Find where the given text appears and provide that cell's center as (x, y) coordinate. 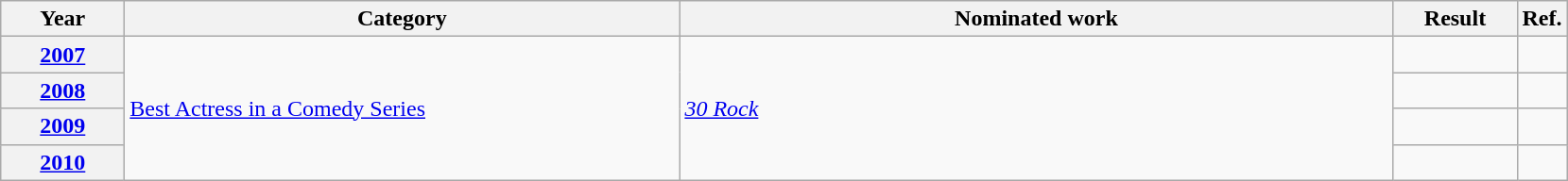
Nominated work (1036, 19)
2007 (62, 55)
2009 (62, 126)
Result (1456, 19)
Ref. (1542, 19)
Year (62, 19)
30 Rock (1036, 108)
2010 (62, 162)
Best Actress in a Comedy Series (403, 108)
2008 (62, 90)
Category (403, 19)
